Capture the cell that displays the provided text and extract its (x, y) central coordinate. 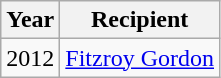
Recipient (140, 20)
Year (30, 20)
Fitzroy Gordon (140, 58)
2012 (30, 58)
